Return the [X, Y] coordinate for the center point of the cell that contains the specified text.  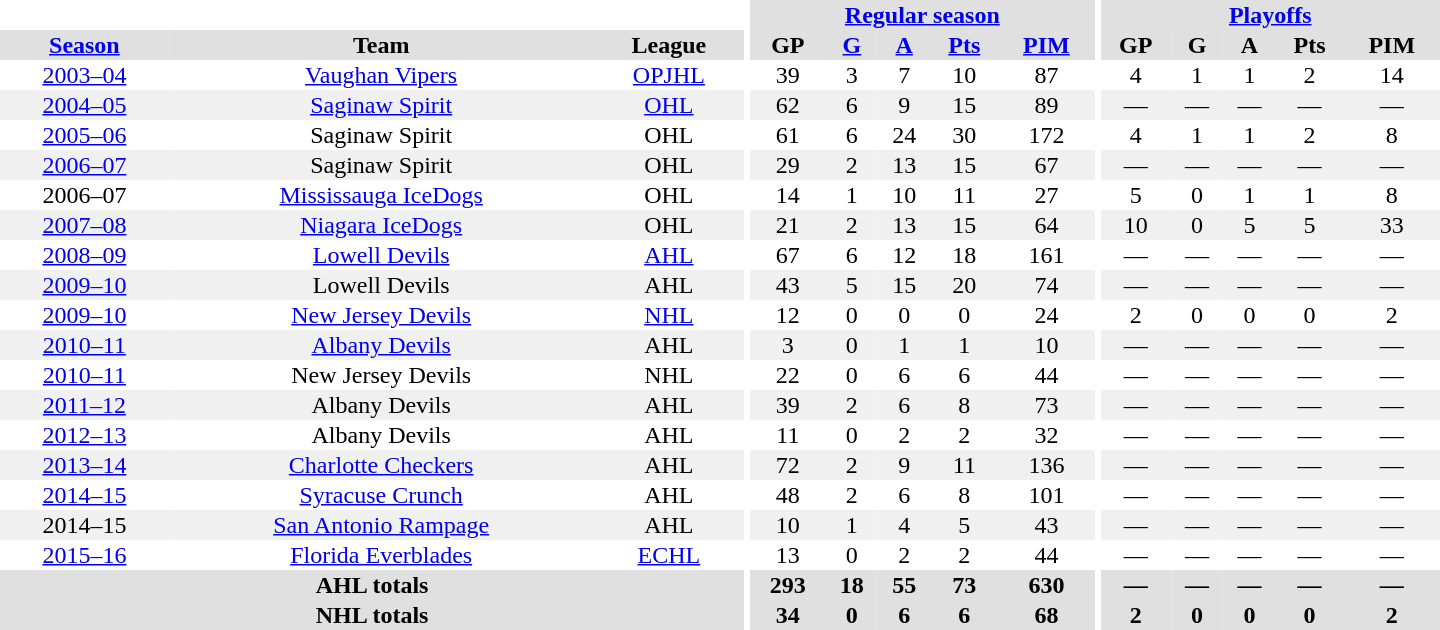
Season [84, 45]
32 [1046, 435]
ECHL [670, 555]
2012–13 [84, 435]
NHL totals [372, 615]
29 [788, 165]
OPJHL [670, 75]
64 [1046, 225]
20 [964, 285]
61 [788, 135]
Regular season [922, 15]
Syracuse Crunch [382, 495]
Mississauga IceDogs [382, 195]
68 [1046, 615]
30 [964, 135]
Playoffs [1270, 15]
2003–04 [84, 75]
2011–12 [84, 405]
San Antonio Rampage [382, 525]
87 [1046, 75]
2004–05 [84, 105]
2005–06 [84, 135]
2015–16 [84, 555]
League [670, 45]
33 [1392, 225]
172 [1046, 135]
2013–14 [84, 465]
74 [1046, 285]
Vaughan Vipers [382, 75]
101 [1046, 495]
Charlotte Checkers [382, 465]
7 [904, 75]
AHL totals [372, 585]
72 [788, 465]
89 [1046, 105]
136 [1046, 465]
293 [788, 585]
Niagara IceDogs [382, 225]
27 [1046, 195]
630 [1046, 585]
62 [788, 105]
161 [1046, 255]
48 [788, 495]
2008–09 [84, 255]
21 [788, 225]
Team [382, 45]
55 [904, 585]
2007–08 [84, 225]
Florida Everblades [382, 555]
34 [788, 615]
22 [788, 375]
